Scan for the cell matching the given text and deliver its [x, y] coordinate at center. 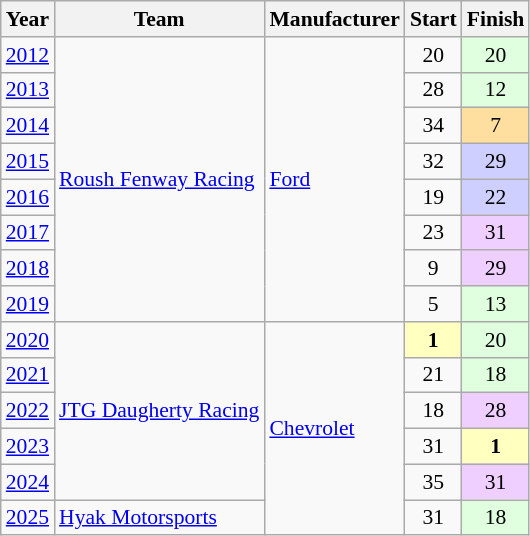
Start [434, 19]
9 [434, 269]
2015 [28, 162]
Team [159, 19]
Chevrolet [334, 429]
34 [434, 126]
Year [28, 19]
2017 [28, 233]
2022 [28, 411]
2021 [28, 375]
5 [434, 304]
Ford [334, 180]
JTG Daugherty Racing [159, 411]
7 [496, 126]
2020 [28, 340]
2024 [28, 482]
22 [496, 197]
13 [496, 304]
2025 [28, 518]
Finish [496, 19]
19 [434, 197]
2012 [28, 55]
32 [434, 162]
2014 [28, 126]
2019 [28, 304]
Hyak Motorsports [159, 518]
2013 [28, 90]
Manufacturer [334, 19]
2018 [28, 269]
Roush Fenway Racing [159, 180]
23 [434, 233]
12 [496, 90]
21 [434, 375]
35 [434, 482]
2023 [28, 447]
2016 [28, 197]
